Determine the [x, y] coordinate at the center of the cell enclosing the given text.  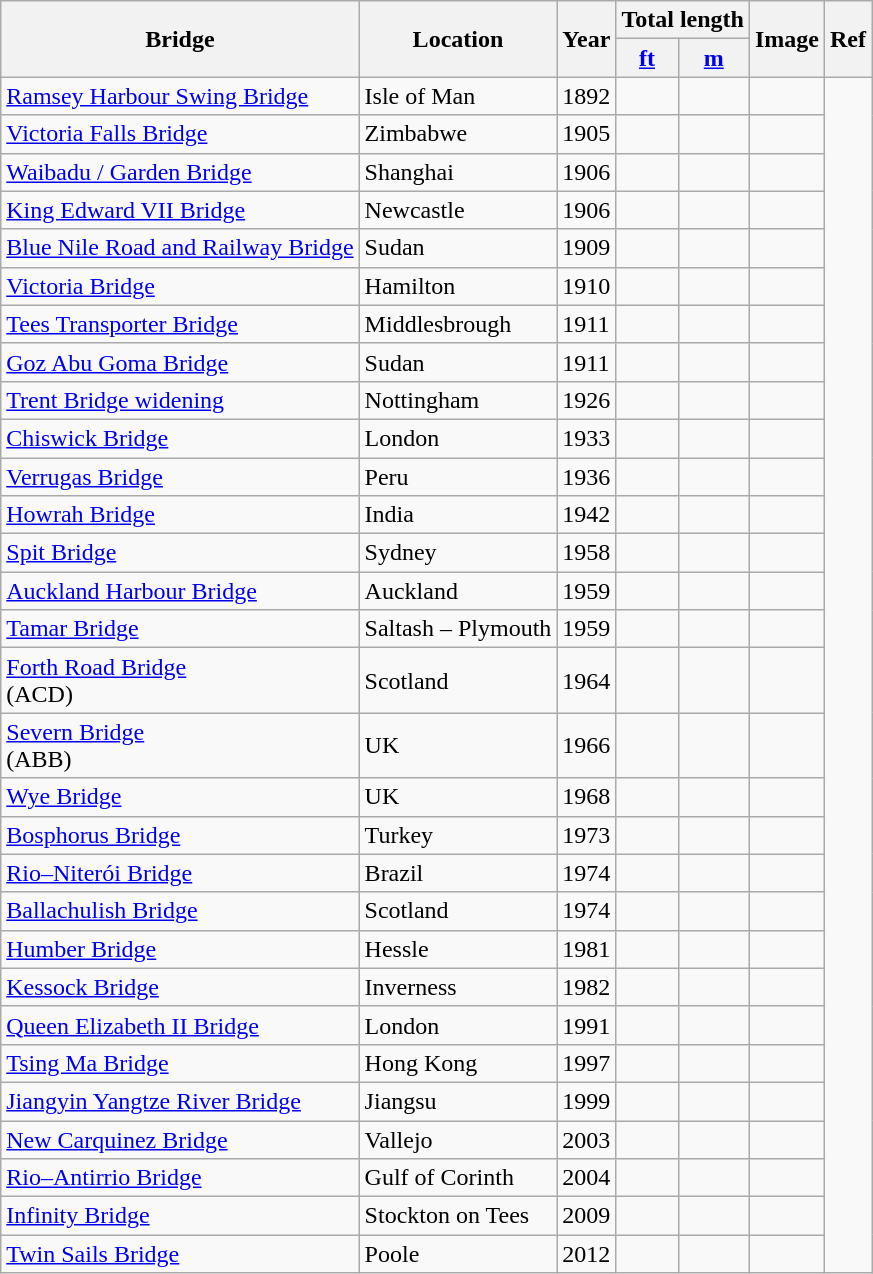
Vallejo [458, 1139]
Infinity Bridge [180, 1216]
Hessle [458, 949]
Ref [848, 39]
Chiswick Bridge [180, 438]
1973 [586, 835]
Sydney [458, 553]
Jiangsu [458, 1101]
Rio–Antirrio Bridge [180, 1178]
Zim­babwe [458, 134]
1892 [586, 96]
Hamilton [458, 286]
Poole [458, 1254]
1926 [586, 400]
2004 [586, 1178]
Bridge [180, 39]
Hong Kong [458, 1063]
Rio–Niterói Bridge [180, 873]
1982 [586, 987]
Shanghai [458, 172]
Blue Nile Road and Railway Bridge [180, 248]
Tsing Ma Bridge [180, 1063]
Twin Sails Bridge [180, 1254]
Auckland Harbour Bridge [180, 591]
Gulf of Corinth [458, 1178]
Jiangyin Yangtze River Bridge [180, 1101]
1905 [586, 134]
ft [647, 58]
Humber Bridge [180, 949]
Isle of Man [458, 96]
Total length [683, 20]
1966 [586, 746]
Auckland [458, 591]
Tees Trans­porter Bridge [180, 324]
Brazil [458, 873]
Howrah Bridge [180, 515]
2009 [586, 1216]
Location [458, 39]
Wye Bridge [180, 797]
1909 [586, 248]
2003 [586, 1139]
Stockton on Tees [458, 1216]
1964 [586, 680]
New Carquinez Bridge [180, 1139]
Kessock Bridge [180, 987]
Bos­phorus Bridge [180, 835]
1997 [586, 1063]
Middle­sbrough [458, 324]
Image [786, 39]
1958 [586, 553]
1910 [586, 286]
1999 [586, 1101]
Goz Abu Goma Bridge [180, 362]
New­castle [458, 210]
Ramsey Harbour Swing Bridge [180, 96]
Verrugas Bridge [180, 477]
1981 [586, 949]
King Edward VII Bridge [180, 210]
2012 [586, 1254]
m [714, 58]
Turkey [458, 835]
Nott­ingham [458, 400]
Severn Bridge(ABB) [180, 746]
Queen Elizabeth II Bridge [180, 1025]
Peru [458, 477]
1942 [586, 515]
1936 [586, 477]
Trent Bridge widening [180, 400]
1933 [586, 438]
India [458, 515]
Inver­ness [458, 987]
Tamar Bridge [180, 629]
Spit Bridge [180, 553]
Victoria Falls Bridge [180, 134]
1991 [586, 1025]
1968 [586, 797]
Year [586, 39]
Balla­chulish Bridge [180, 911]
Victoria Bridge [180, 286]
Saltash – Plymouth [458, 629]
Waibadu / Garden Bridge [180, 172]
Forth Road Bridge(ACD) [180, 680]
